Identify which cell holds the provided text, then report its [x, y] central coordinate. 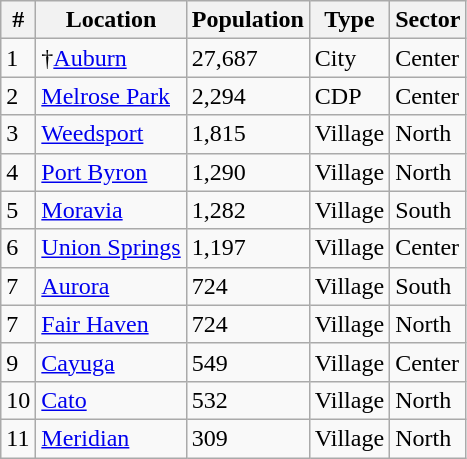
CDP [349, 96]
City [349, 58]
Weedsport [111, 134]
Moravia [111, 210]
2,294 [248, 96]
27,687 [248, 58]
Union Springs [111, 248]
1,282 [248, 210]
3 [18, 134]
11 [18, 438]
4 [18, 172]
Port Byron [111, 172]
Population [248, 20]
Sector [428, 20]
6 [18, 248]
Type [349, 20]
309 [248, 438]
1 [18, 58]
1,290 [248, 172]
# [18, 20]
Meridian [111, 438]
Cayuga [111, 362]
Melrose Park [111, 96]
Cato [111, 400]
1,197 [248, 248]
9 [18, 362]
5 [18, 210]
Location [111, 20]
10 [18, 400]
Fair Haven [111, 324]
2 [18, 96]
Aurora [111, 286]
1,815 [248, 134]
549 [248, 362]
532 [248, 400]
†Auburn [111, 58]
